Provide the [X, Y] coordinate of the cell's center where the given text is located.  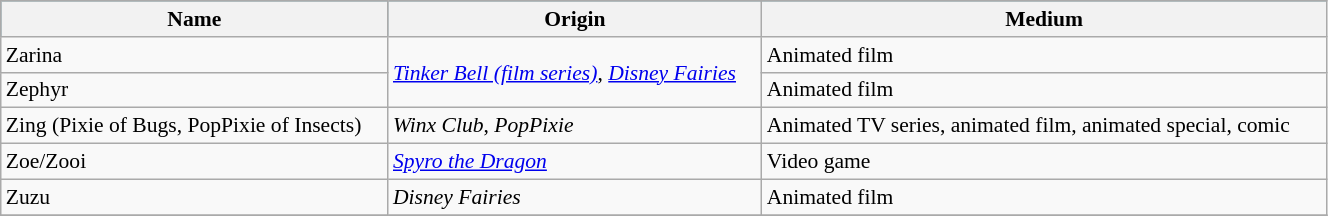
Zing (Pixie of Bugs, PopPixie of Insects) [194, 126]
Animated TV series, animated film, animated special, comic [1044, 126]
Zarina [194, 55]
Winx Club, PopPixie [575, 126]
Video game [1044, 162]
Name [194, 19]
Zoe/Zooi [194, 162]
Zuzu [194, 197]
Tinker Bell (film series), Disney Fairies [575, 72]
Spyro the Dragon [575, 162]
Medium [1044, 19]
Disney Fairies [575, 197]
Zephyr [194, 90]
Origin [575, 19]
